Detect which cell encompasses the target text, then output its (X, Y) center coordinate. 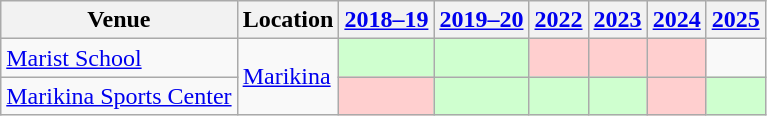
2023 (618, 20)
Venue (119, 20)
2024 (676, 20)
2022 (558, 20)
2018–19 (386, 20)
Location (288, 20)
2019–20 (482, 20)
Marikina (288, 77)
Marikina Sports Center (119, 96)
Marist School (119, 58)
2025 (736, 20)
